Output the (X, Y) coordinate of the center of the cell containing the given text.  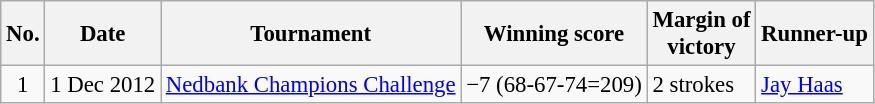
Date (103, 34)
Jay Haas (814, 85)
Runner-up (814, 34)
Tournament (310, 34)
1 (23, 85)
2 strokes (702, 85)
Nedbank Champions Challenge (310, 85)
No. (23, 34)
−7 (68-67-74=209) (554, 85)
Margin ofvictory (702, 34)
1 Dec 2012 (103, 85)
Winning score (554, 34)
